Output the (X, Y) coordinate of the center of the cell containing the given text.  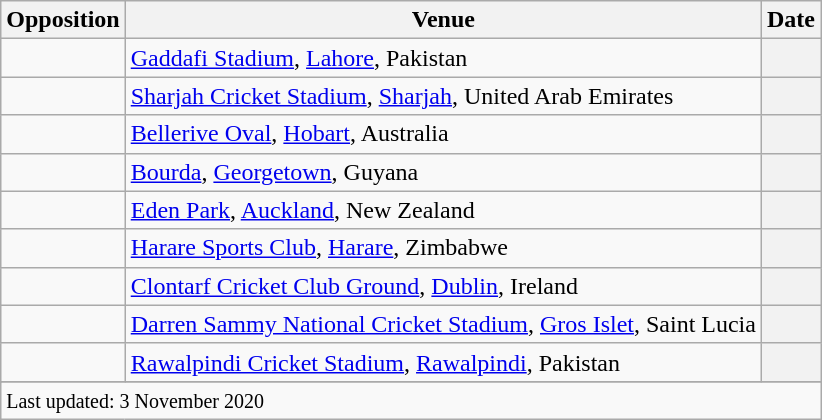
Rawalpindi Cricket Stadium, Rawalpindi, Pakistan (443, 362)
Darren Sammy National Cricket Stadium, Gros Islet, Saint Lucia (443, 324)
Date (790, 20)
Opposition (63, 20)
Gaddafi Stadium, Lahore, Pakistan (443, 58)
Last updated: 3 November 2020 (411, 400)
Venue (443, 20)
Harare Sports Club, Harare, Zimbabwe (443, 248)
Bourda, Georgetown, Guyana (443, 172)
Bellerive Oval, Hobart, Australia (443, 134)
Eden Park, Auckland, New Zealand (443, 210)
Clontarf Cricket Club Ground, Dublin, Ireland (443, 286)
Sharjah Cricket Stadium, Sharjah, United Arab Emirates (443, 96)
